Output the [X, Y] coordinate of the center of the cell containing the given text.  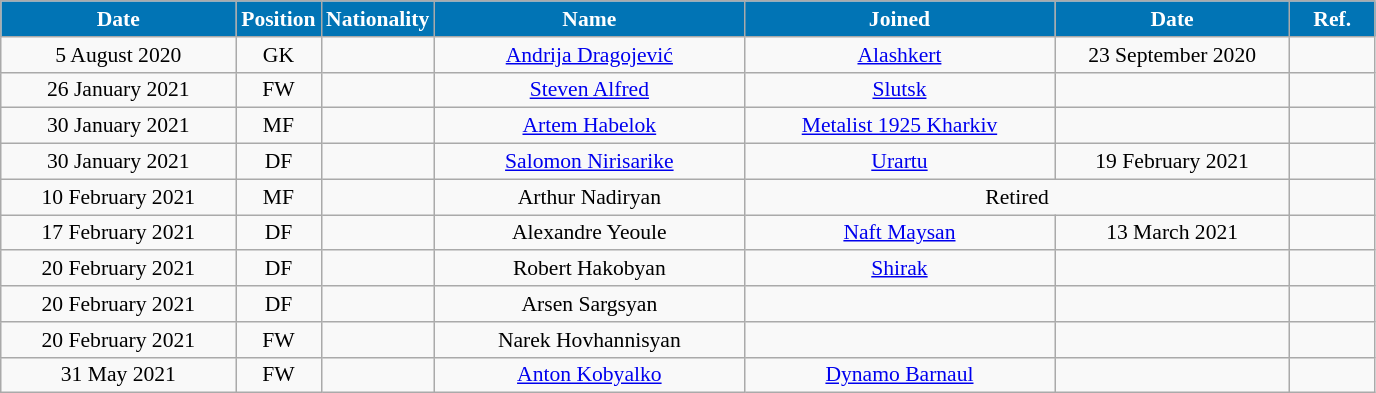
Steven Alfred [589, 90]
GK [278, 55]
Arsen Sargsyan [589, 304]
Slutsk [899, 90]
Position [278, 19]
Naft Maysan [899, 233]
Shirak [899, 269]
Alexandre Yeoule [589, 233]
10 February 2021 [118, 197]
23 September 2020 [1172, 55]
Alashkert [899, 55]
31 May 2021 [118, 375]
19 February 2021 [1172, 162]
Name [589, 19]
Robert Hakobyan [589, 269]
Anton Kobyalko [589, 375]
Salomon Nirisarike [589, 162]
Arthur Nadiryan [589, 197]
26 January 2021 [118, 90]
13 March 2021 [1172, 233]
Metalist 1925 Kharkiv [899, 126]
Andrija Dragojević [589, 55]
Ref. [1332, 19]
Narek Hovhannisyan [589, 340]
17 February 2021 [118, 233]
5 August 2020 [118, 55]
Nationality [378, 19]
Retired [1016, 197]
Joined [899, 19]
Urartu [899, 162]
Dynamo Barnaul [899, 375]
Artem Habelok [589, 126]
